Output the [x, y] coordinate of the center of the cell containing the given text.  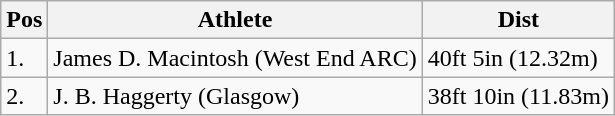
J. B. Haggerty (Glasgow) [235, 96]
Pos [24, 20]
Athlete [235, 20]
James D. Macintosh (West End ARC) [235, 58]
38ft 10in (11.83m) [518, 96]
40ft 5in (12.32m) [518, 58]
Dist [518, 20]
1. [24, 58]
2. [24, 96]
